Detect which cell encompasses the target text, then output its [X, Y] center coordinate. 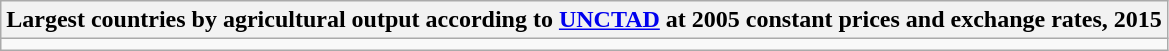
Largest countries by agricultural output according to UNCTAD at 2005 constant prices and exchange rates, 2015 [584, 20]
